Capture the cell that displays the provided text and extract its [x, y] central coordinate. 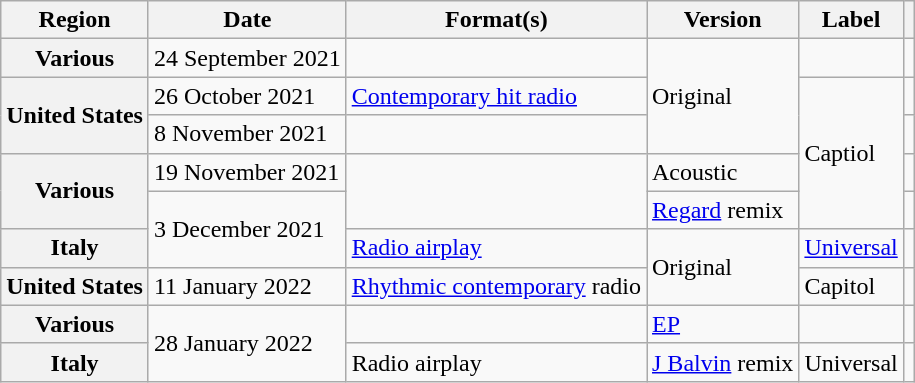
Contemporary hit radio [496, 96]
8 November 2021 [247, 134]
19 November 2021 [247, 172]
Captiol [851, 153]
Date [247, 20]
Regard remix [722, 210]
28 January 2022 [247, 343]
Region [75, 20]
3 December 2021 [247, 229]
26 October 2021 [247, 96]
Format(s) [496, 20]
Acoustic [722, 172]
J Balvin remix [722, 362]
Capitol [851, 286]
Rhythmic contemporary radio [496, 286]
EP [722, 324]
Label [851, 20]
24 September 2021 [247, 58]
Version [722, 20]
11 January 2022 [247, 286]
